Search for the cell housing the specified text and yield its (x, y) center coordinate. 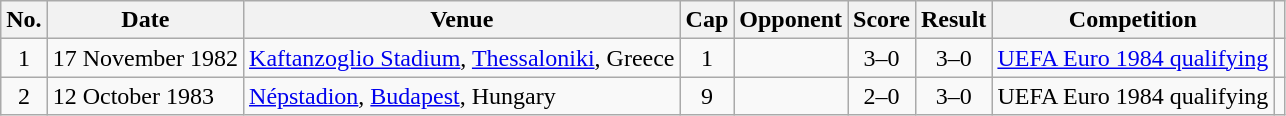
2 (24, 96)
Competition (1133, 20)
Venue (462, 20)
Result (953, 20)
Date (145, 20)
Opponent (791, 20)
Kaftanzoglio Stadium, Thessaloniki, Greece (462, 58)
12 October 1983 (145, 96)
No. (24, 20)
2–0 (882, 96)
Cap (707, 20)
Score (882, 20)
17 November 1982 (145, 58)
Népstadion, Budapest, Hungary (462, 96)
9 (707, 96)
